Detect which cell encompasses the target text, then output its (x, y) center coordinate. 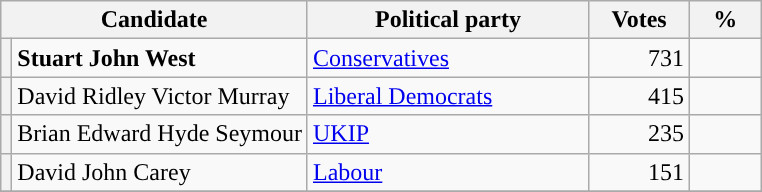
Votes (640, 20)
Stuart John West (160, 58)
415 (640, 96)
% (726, 20)
Labour (448, 172)
Political party (448, 20)
David Ridley Victor Murray (160, 96)
David John Carey (160, 172)
Conservatives (448, 58)
235 (640, 134)
Brian Edward Hyde Seymour (160, 134)
UKIP (448, 134)
731 (640, 58)
Candidate (154, 20)
Liberal Democrats (448, 96)
151 (640, 172)
